Output the [X, Y] coordinate of the center of the cell containing the given text.  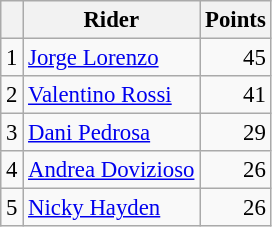
Rider [112, 20]
3 [12, 133]
5 [12, 208]
Points [236, 20]
Dani Pedrosa [112, 133]
2 [12, 95]
1 [12, 58]
Andrea Dovizioso [112, 170]
Valentino Rossi [112, 95]
4 [12, 170]
41 [236, 95]
45 [236, 58]
Nicky Hayden [112, 208]
Jorge Lorenzo [112, 58]
29 [236, 133]
